Return the [X, Y] coordinate for the center point of the cell that contains the specified text.  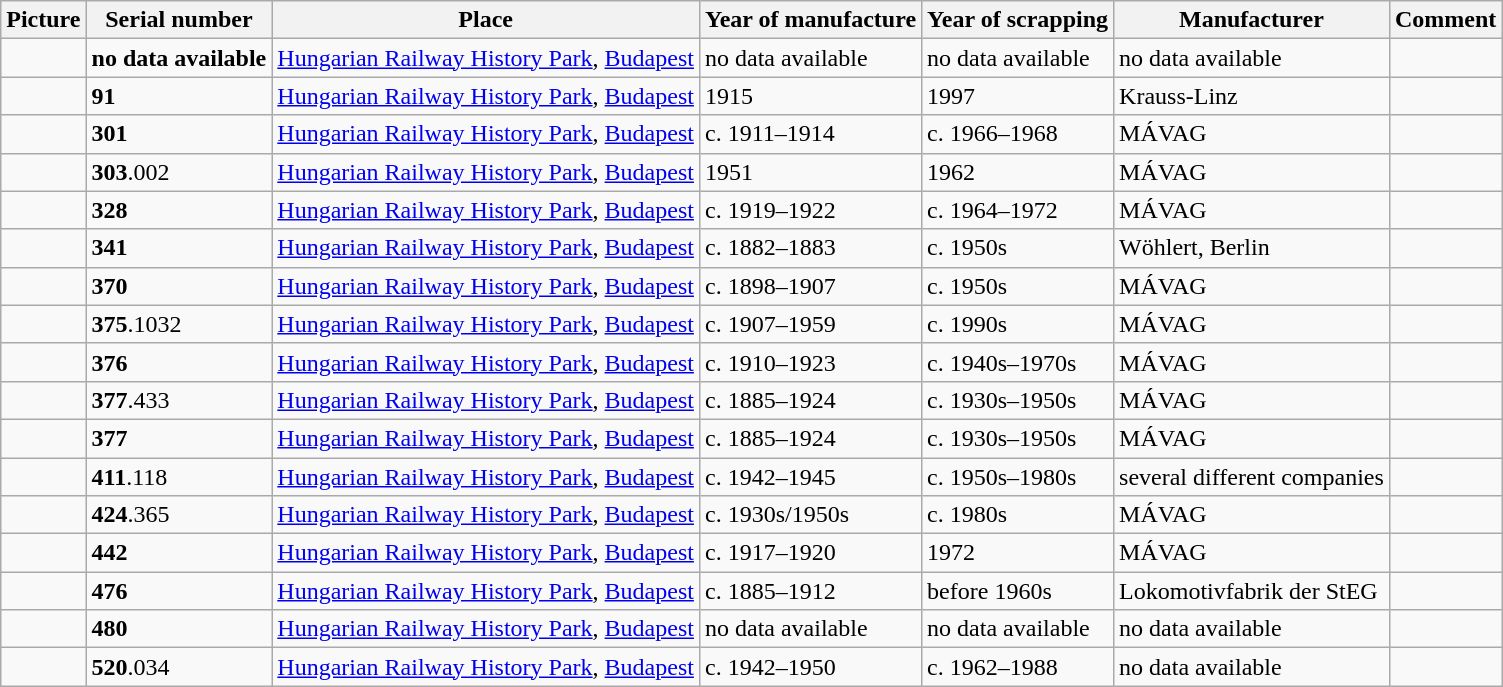
303.002 [179, 172]
c. 1911–1914 [810, 134]
442 [179, 553]
c. 1990s [1018, 324]
1972 [1018, 553]
328 [179, 210]
370 [179, 286]
c. 1942–1945 [810, 477]
c. 1885–1912 [810, 591]
Year of manufacture [810, 20]
1962 [1018, 172]
411.118 [179, 477]
1997 [1018, 96]
476 [179, 591]
91 [179, 96]
377.433 [179, 400]
c. 1962–1988 [1018, 667]
c. 1917–1920 [810, 553]
c. 1940s–1970s [1018, 362]
c. 1907–1959 [810, 324]
Krauss-Linz [1252, 96]
480 [179, 629]
Lokomotivfabrik der StEG [1252, 591]
375.1032 [179, 324]
before 1960s [1018, 591]
1915 [810, 96]
c. 1964–1972 [1018, 210]
424.365 [179, 515]
Serial number [179, 20]
Manufacturer [1252, 20]
1951 [810, 172]
341 [179, 248]
c. 1882–1883 [810, 248]
c. 1919–1922 [810, 210]
c. 1950s–1980s [1018, 477]
Comment [1445, 20]
301 [179, 134]
Year of scrapping [1018, 20]
377 [179, 438]
c. 1980s [1018, 515]
c. 1898–1907 [810, 286]
several different companies [1252, 477]
c. 1942–1950 [810, 667]
376 [179, 362]
520.034 [179, 667]
Wöhlert, Berlin [1252, 248]
c. 1966–1968 [1018, 134]
c. 1930s/1950s [810, 515]
Picture [44, 20]
Place [486, 20]
c. 1910–1923 [810, 362]
